Extract the [x, y] coordinate from the center of the cell holding the provided text.  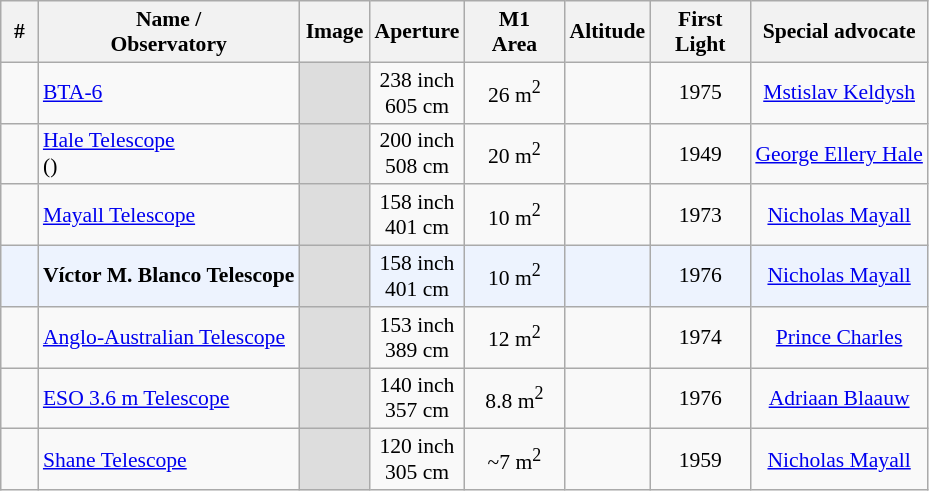
Special advocate [839, 32]
Altitude [608, 32]
Shane Telescope [169, 460]
FirstLight [700, 32]
Anglo-Australian Telescope [169, 338]
# [20, 32]
1975 [700, 92]
1974 [700, 338]
140 inch357 cm [418, 398]
Hale Telescope() [169, 154]
Mayall Telescope [169, 216]
200 inch508 cm [418, 154]
Prince Charles [839, 338]
238 inch605 cm [418, 92]
Adriaan Blaauw [839, 398]
20 m2 [514, 154]
153 inch389 cm [418, 338]
Mstislav Keldysh [839, 92]
120 inch305 cm [418, 460]
1959 [700, 460]
BTA-6 [169, 92]
M1Area [514, 32]
26 m2 [514, 92]
George Ellery Hale [839, 154]
Name /Observatory [169, 32]
~7 m2 [514, 460]
1973 [700, 216]
8.8 m2 [514, 398]
ESO 3.6 m Telescope [169, 398]
1949 [700, 154]
12 m2 [514, 338]
Aperture [418, 32]
Víctor M. Blanco Telescope [169, 276]
Image [334, 32]
